Detect which cell encompasses the target text, then output its (x, y) center coordinate. 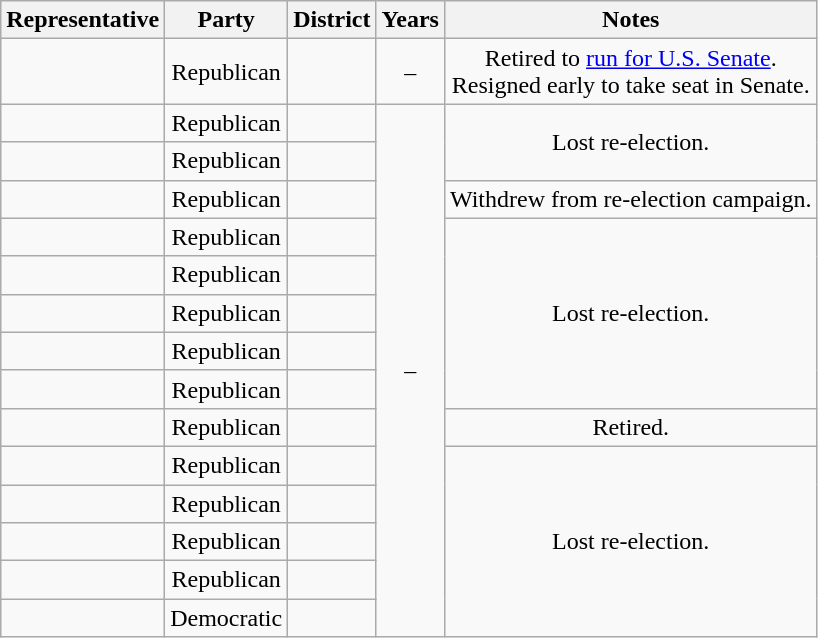
Democratic (226, 618)
Representative (83, 20)
Retired to run for U.S. Senate.Resigned early to take seat in Senate. (630, 72)
Retired. (630, 427)
Years (410, 20)
Party (226, 20)
Notes (630, 20)
Withdrew from re-election campaign. (630, 199)
District (332, 20)
